Capture the cell that displays the provided text and extract its [X, Y] central coordinate. 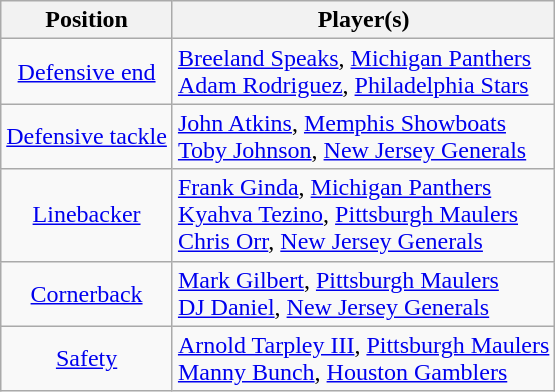
Defensive end [87, 72]
Defensive tackle [87, 136]
Position [87, 20]
Frank Ginda, Michigan Panthers Kyahva Tezino, Pittsburgh Maulers Chris Orr, New Jersey Generals [363, 215]
John Atkins, Memphis Showboats Toby Johnson, New Jersey Generals [363, 136]
Safety [87, 358]
Linebacker [87, 215]
Mark Gilbert, Pittsburgh Maulers DJ Daniel, New Jersey Generals [363, 294]
Cornerback [87, 294]
Arnold Tarpley III, Pittsburgh Maulers Manny Bunch, Houston Gamblers [363, 358]
Breeland Speaks, Michigan Panthers Adam Rodriguez, Philadelphia Stars [363, 72]
Player(s) [363, 20]
